Identify which cell holds the provided text, then report its (x, y) central coordinate. 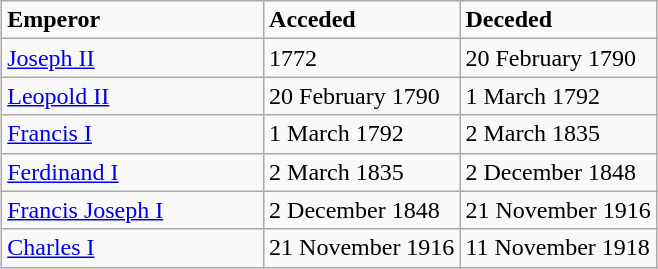
Francis I (133, 134)
Joseph II (133, 58)
Leopold II (133, 96)
Ferdinand I (133, 172)
Emperor (133, 20)
Deceded (558, 20)
Francis Joseph I (133, 210)
Acceded (362, 20)
11 November 1918 (558, 248)
1772 (362, 58)
Charles I (133, 248)
